Detect which cell encompasses the target text, then output its (x, y) center coordinate. 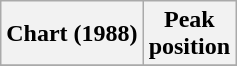
Peak position (189, 34)
Chart (1988) (72, 34)
